For the text-containing cell, return its midpoint in (X, Y) coordinate format. 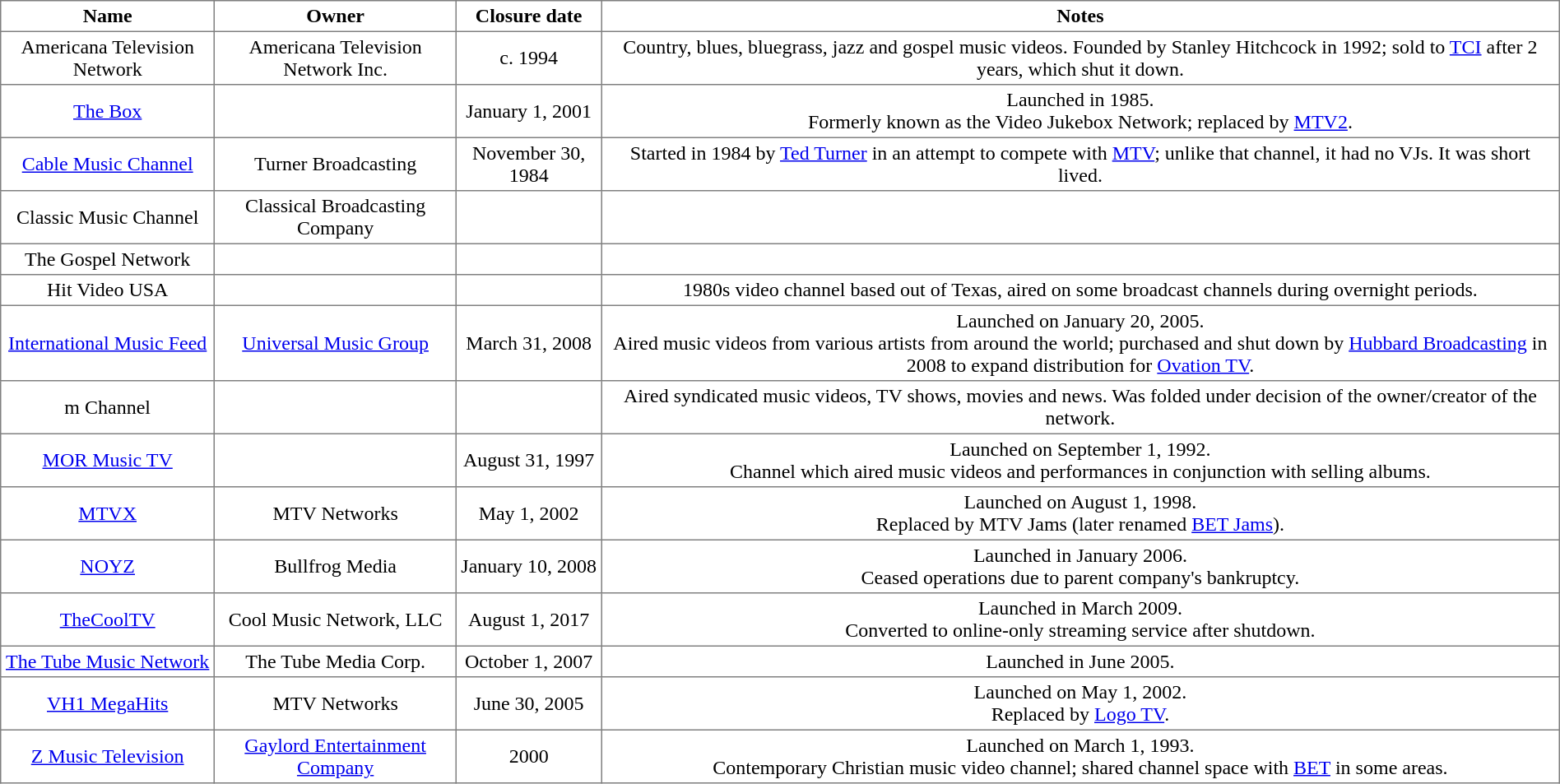
Launched in June 2005. (1081, 661)
International Music Feed (108, 343)
Z Music Television (108, 756)
November 30, 1984 (529, 164)
Turner Broadcasting (336, 164)
Bullfrog Media (336, 566)
m Channel (108, 407)
VH1 MegaHits (108, 703)
c. 1994 (529, 58)
Classical Broadcasting Company (336, 217)
June 30, 2005 (529, 703)
January 10, 2008 (529, 566)
Classic Music Channel (108, 217)
Launched on March 1, 1993.Contemporary Christian music video channel; shared channel space with BET in some areas. (1081, 756)
Americana Television Network Inc. (336, 58)
MOR Music TV (108, 460)
The Tube Music Network (108, 661)
Launched on May 1, 2002.Replaced by Logo TV. (1081, 703)
The Tube Media Corp. (336, 661)
Cable Music Channel (108, 164)
Launched on September 1, 1992.Channel which aired music videos and performances in conjunction with selling albums. (1081, 460)
Americana Television Network (108, 58)
Closure date (529, 16)
Started in 1984 by Ted Turner in an attempt to compete with MTV; unlike that channel, it had no VJs. It was short lived. (1081, 164)
Owner (336, 16)
The Box (108, 111)
Universal Music Group (336, 343)
January 1, 2001 (529, 111)
The Gospel Network (108, 259)
Gaylord Entertainment Company (336, 756)
Country, blues, bluegrass, jazz and gospel music videos. Founded by Stanley Hitchcock in 1992; sold to TCI after 2 years, which shut it down. (1081, 58)
Launched in March 2009.Converted to online-only streaming service after shutdown. (1081, 619)
Notes (1081, 16)
1980s video channel based out of Texas, aired on some broadcast channels during overnight periods. (1081, 290)
August 31, 1997 (529, 460)
2000 (529, 756)
NOYZ (108, 566)
March 31, 2008 (529, 343)
TheCoolTV (108, 619)
Cool Music Network, LLC (336, 619)
October 1, 2007 (529, 661)
Launched on August 1, 1998.Replaced by MTV Jams (later renamed BET Jams). (1081, 513)
Launched in January 2006.Ceased operations due to parent company's bankruptcy. (1081, 566)
Launched in 1985.Formerly known as the Video Jukebox Network; replaced by MTV2. (1081, 111)
Name (108, 16)
MTVX (108, 513)
May 1, 2002 (529, 513)
Hit Video USA (108, 290)
Aired syndicated music videos, TV shows, movies and news. Was folded under decision of the owner/creator of the network. (1081, 407)
August 1, 2017 (529, 619)
